Scan for the cell matching the given text and deliver its [X, Y] coordinate at center. 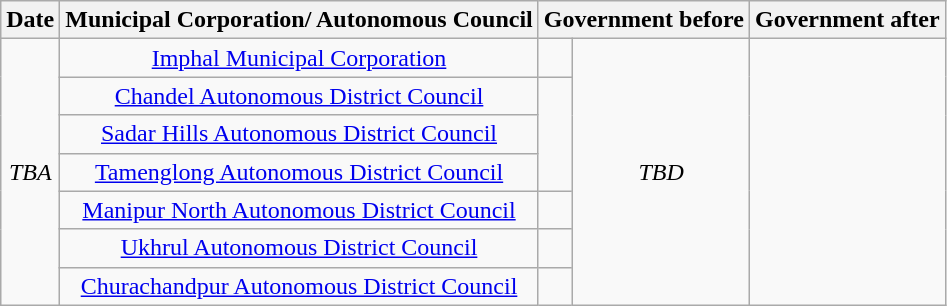
Tamenglong Autonomous District Council [299, 172]
Chandel Autonomous District Council [299, 96]
Municipal Corporation/ Autonomous Council [299, 20]
Manipur North Autonomous District Council [299, 210]
Government after [848, 20]
Government before [644, 20]
TBA [30, 172]
Churachandpur Autonomous District Council [299, 286]
TBD [662, 172]
Date [30, 20]
Imphal Municipal Corporation [299, 58]
Sadar Hills Autonomous District Council [299, 134]
Ukhrul Autonomous District Council [299, 248]
